Determine the (X, Y) coordinate at the center of the cell enclosing the given text.  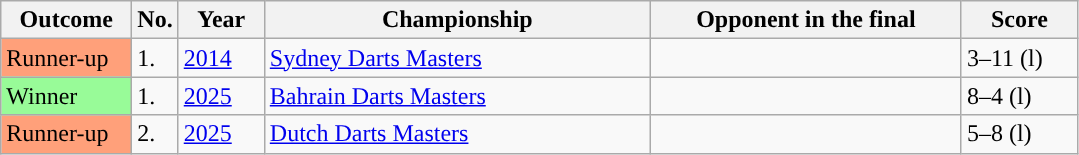
Bahrain Darts Masters (457, 96)
Championship (457, 20)
8–4 (l) (1019, 96)
Opponent in the final (806, 20)
Winner (66, 96)
Dutch Darts Masters (457, 134)
2. (155, 134)
5–8 (l) (1019, 134)
2014 (221, 58)
Sydney Darts Masters (457, 58)
Outcome (66, 20)
Score (1019, 20)
No. (155, 20)
3–11 (l) (1019, 58)
Year (221, 20)
